Provide the (x, y) coordinate of the cell's center where the given text is located.  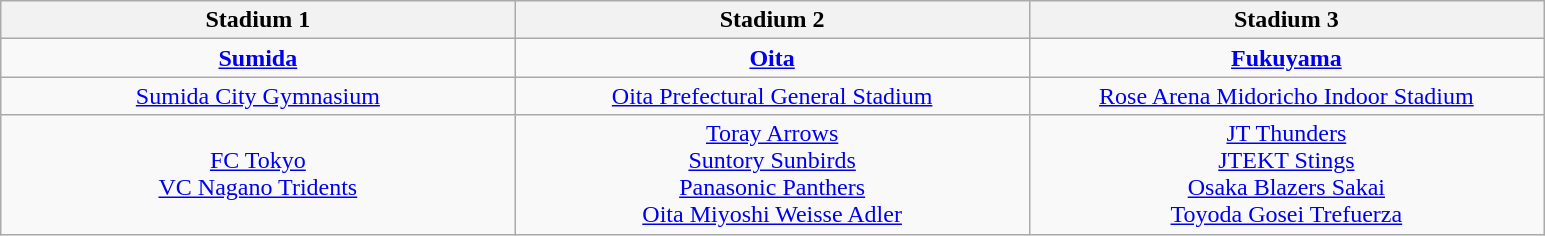
Oita (772, 58)
JT ThundersJTEKT Stings Osaka Blazers SakaiToyoda Gosei Trefuerza (1286, 174)
FC TokyoVC Nagano Tridents (258, 174)
Toray ArrowsSuntory SunbirdsPanasonic PanthersOita Miyoshi Weisse Adler (772, 174)
Oita Prefectural General Stadium (772, 96)
Fukuyama (1286, 58)
Sumida City Gymnasium (258, 96)
Stadium 3 (1286, 20)
Rose Arena Midoricho Indoor Stadium (1286, 96)
Sumida (258, 58)
Stadium 2 (772, 20)
Stadium 1 (258, 20)
